Extract the (x, y) coordinate from the center of the cell holding the provided text.  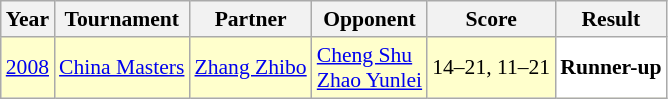
2008 (28, 68)
Score (491, 19)
Opponent (370, 19)
Zhang Zhibo (250, 68)
Cheng Shu Zhao Yunlei (370, 68)
Partner (250, 19)
China Masters (122, 68)
14–21, 11–21 (491, 68)
Tournament (122, 19)
Year (28, 19)
Result (610, 19)
Runner-up (610, 68)
